Pinpoint the cell where the given text exists, returning its (X, Y) midpoint coordinate. 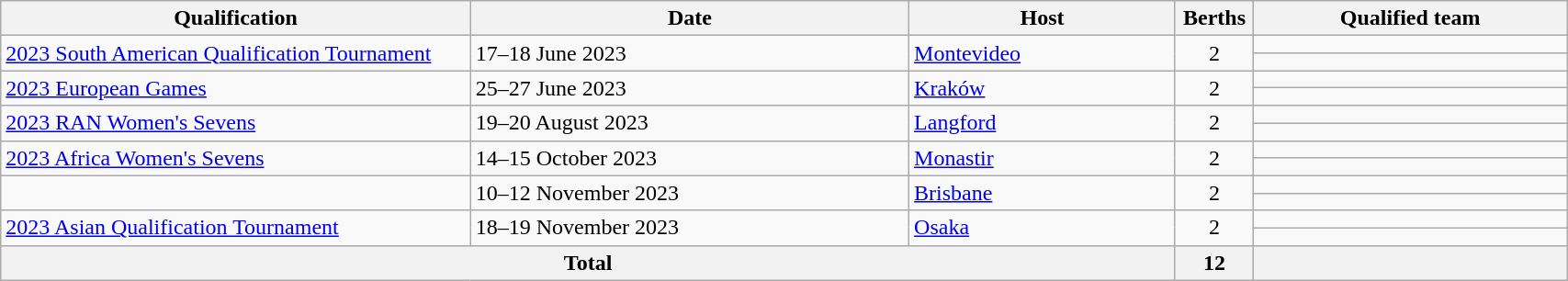
14–15 October 2023 (689, 158)
Qualification (235, 18)
Total (588, 263)
Osaka (1043, 228)
18–19 November 2023 (689, 228)
2023 Asian Qualification Tournament (235, 228)
2023 South American Qualification Tournament (235, 53)
2023 European Games (235, 88)
10–12 November 2023 (689, 193)
Kraków (1043, 88)
Langford (1043, 123)
Brisbane (1043, 193)
Montevideo (1043, 53)
Qualified team (1411, 18)
17–18 June 2023 (689, 53)
Host (1043, 18)
19–20 August 2023 (689, 123)
2023 RAN Women's Sevens (235, 123)
Berths (1214, 18)
Date (689, 18)
2023 Africa Women's Sevens (235, 158)
Monastir (1043, 158)
25–27 June 2023 (689, 88)
12 (1214, 263)
